Return the [x, y] coordinate for the center point of the cell that contains the specified text.  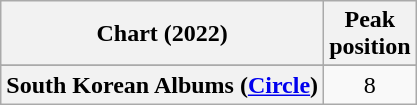
South Korean Albums (Circle) [162, 85]
8 [370, 85]
Chart (2022) [162, 34]
Peakposition [370, 34]
